Output the (x, y) coordinate of the center of the cell containing the given text.  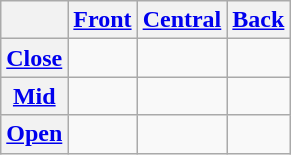
Close (34, 58)
Central (182, 20)
Front (102, 20)
Back (258, 20)
Open (34, 134)
Mid (34, 96)
